For the text-containing cell, return its midpoint in (x, y) coordinate format. 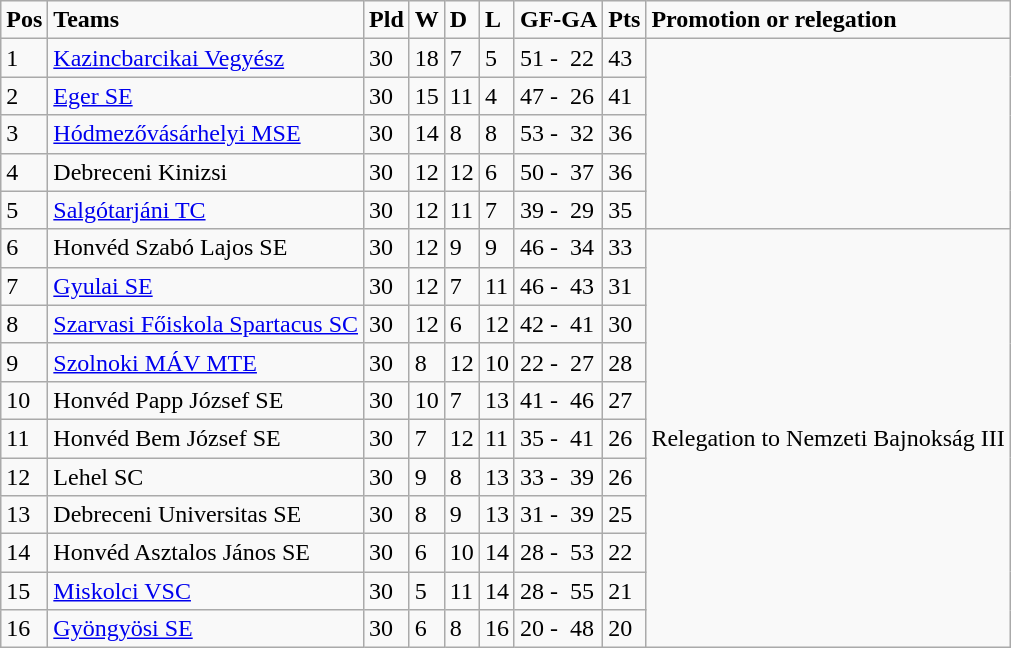
43 (624, 58)
Pld (387, 20)
42 - 41 (558, 324)
51 - 22 (558, 58)
21 (624, 591)
33 (624, 248)
47 - 26 (558, 96)
46 - 34 (558, 248)
Lehel SC (206, 477)
Honvéd Asztalos János SE (206, 553)
27 (624, 400)
28 - 55 (558, 591)
35 (624, 210)
2 (24, 96)
Teams (206, 20)
50 - 37 (558, 172)
Szarvasi Főiskola Spartacus SC (206, 324)
41 - 46 (558, 400)
Relegation to Nemzeti Bajnokság III (828, 438)
Pts (624, 20)
Debreceni Kinizsi (206, 172)
Hódmezővásárhelyi MSE (206, 134)
41 (624, 96)
Pos (24, 20)
Eger SE (206, 96)
L (496, 20)
35 - 41 (558, 438)
20 (624, 629)
Szolnoki MÁV MTE (206, 362)
53 - 32 (558, 134)
Kazincbarcikai Vegyész (206, 58)
25 (624, 515)
D (462, 20)
33 - 39 (558, 477)
Honvéd Papp József SE (206, 400)
31 - 39 (558, 515)
28 (624, 362)
20 - 48 (558, 629)
1 (24, 58)
22 (624, 553)
22 - 27 (558, 362)
GF-GA (558, 20)
18 (426, 58)
28 - 53 (558, 553)
39 - 29 (558, 210)
46 - 43 (558, 286)
Honvéd Szabó Lajos SE (206, 248)
Promotion or relegation (828, 20)
Debreceni Universitas SE (206, 515)
Honvéd Bem József SE (206, 438)
31 (624, 286)
Salgótarjáni TC (206, 210)
Gyöngyösi SE (206, 629)
W (426, 20)
3 (24, 134)
Gyulai SE (206, 286)
Miskolci VSC (206, 591)
